Extract the (x, y) coordinate from the center of the cell holding the provided text.  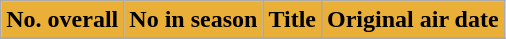
Original air date (414, 20)
No. overall (62, 20)
Title (292, 20)
No in season (194, 20)
